Provide the (X, Y) coordinate of the cell's center where the given text is located.  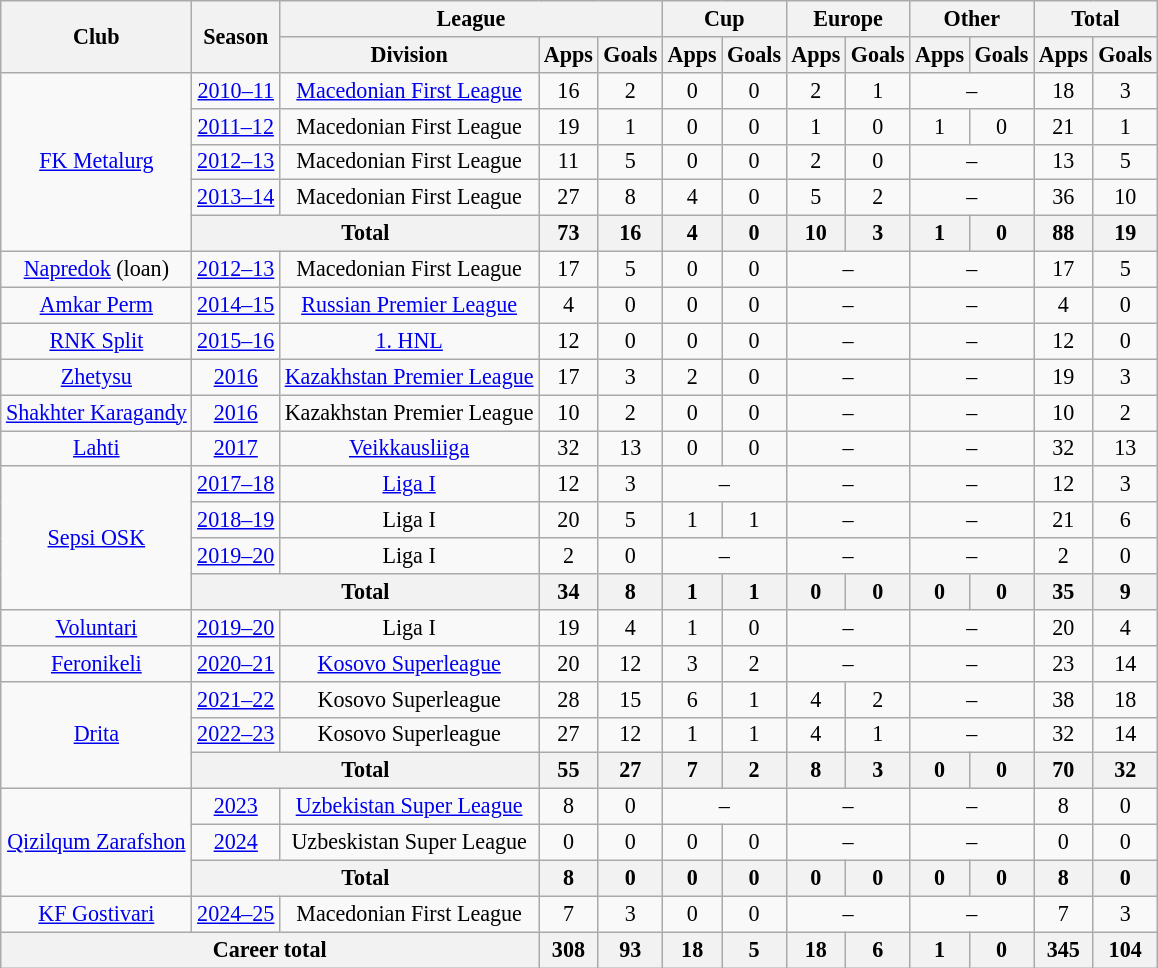
2024–25 (236, 914)
345 (1064, 950)
2011–12 (236, 126)
55 (568, 771)
70 (1064, 771)
Veikkausliiga (410, 448)
15 (630, 699)
2022–23 (236, 735)
Season (236, 36)
Russian Premier League (410, 305)
Sepsi OSK (96, 538)
Lahti (96, 448)
1. HNL (410, 341)
FK Metalurg (96, 162)
9 (1125, 591)
Drita (96, 734)
Napredok (loan) (96, 269)
KF Gostivari (96, 914)
Uzbeskistan Super League (410, 842)
34 (568, 591)
2023 (236, 806)
Qizilqum Zarafshon (96, 842)
Amkar Perm (96, 305)
Shakhter Karagandy (96, 412)
88 (1064, 233)
11 (568, 162)
Cup (724, 18)
League (472, 18)
2020–21 (236, 663)
Zhetysu (96, 377)
38 (1064, 699)
93 (630, 950)
2014–15 (236, 305)
73 (568, 233)
RNK Split (96, 341)
Feronikeli (96, 663)
Uzbekistan Super League (410, 806)
2013–14 (236, 198)
2018–19 (236, 520)
Europe (848, 18)
Division (410, 54)
Other (972, 18)
23 (1064, 663)
36 (1064, 198)
2024 (236, 842)
Voluntari (96, 627)
35 (1064, 591)
2015–16 (236, 341)
Club (96, 36)
28 (568, 699)
2017–18 (236, 484)
Career total (270, 950)
2010–11 (236, 90)
2017 (236, 448)
2021–22 (236, 699)
104 (1125, 950)
308 (568, 950)
